Determine the (X, Y) coordinate at the center of the cell enclosing the given text.  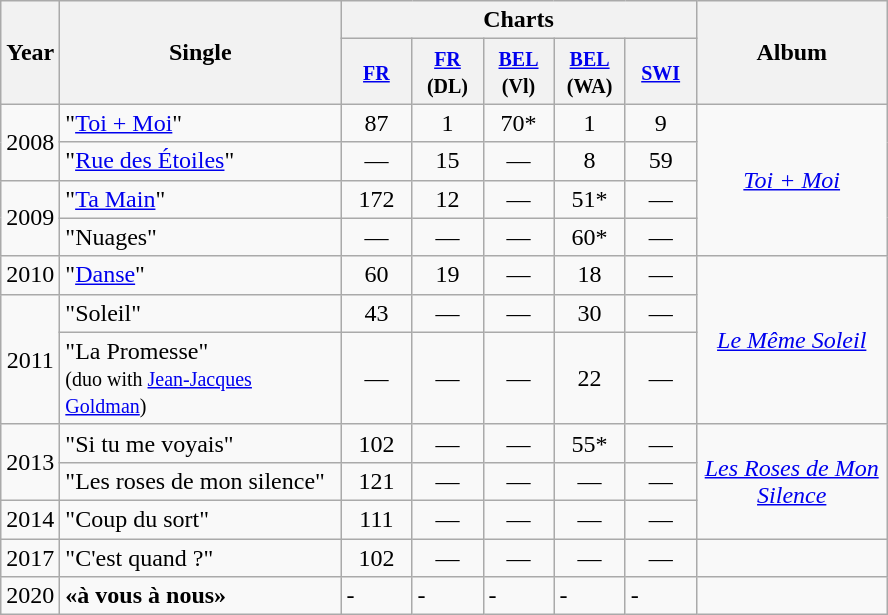
172 (376, 199)
2017 (30, 557)
BEL (Vl) (518, 72)
"Danse" (200, 275)
51* (590, 199)
2013 (30, 462)
FR (376, 72)
111 (376, 519)
2008 (30, 142)
60* (590, 237)
"C'est quand ?" (200, 557)
"Soleil" (200, 313)
22 (590, 378)
2011 (30, 359)
SWI (660, 72)
2020 (30, 596)
87 (376, 123)
"Les roses de mon silence" (200, 481)
"Si tu me voyais" (200, 443)
Toi + Moi (792, 180)
"La Promesse" (duo with Jean-Jacques Goldman) (200, 378)
2009 (30, 218)
"Coup du sort" (200, 519)
Le Même Soleil (792, 340)
59 (660, 161)
18 (590, 275)
121 (376, 481)
"Ta Main" (200, 199)
"Toi + Moi" (200, 123)
Album (792, 52)
9 (660, 123)
2014 (30, 519)
15 (448, 161)
70* (518, 123)
"Nuages" (200, 237)
55* (590, 443)
12 (448, 199)
«à vous à nous» (200, 596)
FR (DL) (448, 72)
Charts (518, 20)
19 (448, 275)
60 (376, 275)
"Rue des Étoiles" (200, 161)
Year (30, 52)
BEL (WA) (590, 72)
43 (376, 313)
Les Roses de Mon Silence (792, 481)
2010 (30, 275)
8 (590, 161)
Single (200, 52)
30 (590, 313)
